Determine the (X, Y) coordinate at the center of the cell enclosing the given text.  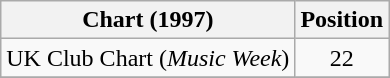
Chart (1997) (148, 20)
22 (342, 58)
Position (342, 20)
UK Club Chart (Music Week) (148, 58)
